Extract the (x, y) coordinate from the center of the cell holding the provided text.  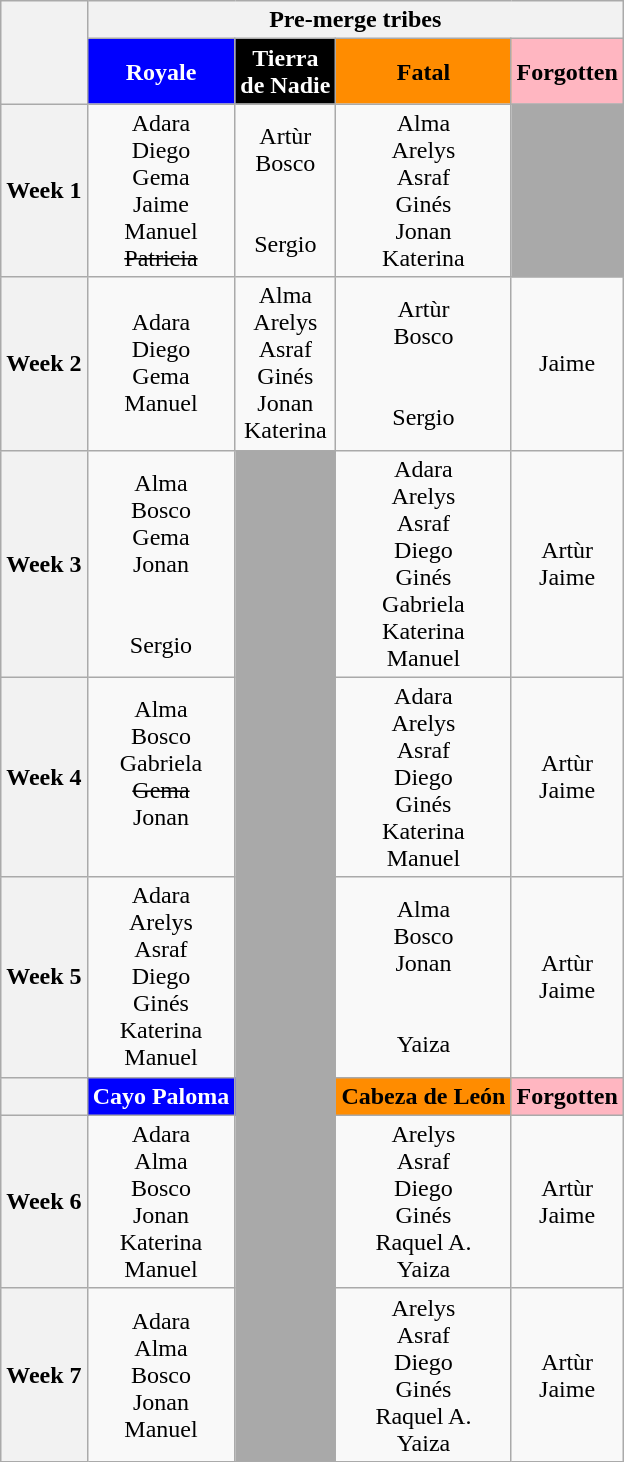
AdaraDiegoGemaJaimeManuel Patricia (161, 190)
Cabeza de León (424, 1096)
Week 4 (44, 777)
AdaraAlmaBoscoJonanKaterinaManuel (161, 1202)
Cayo Paloma (161, 1096)
AdaraDiegoGemaManuel (161, 364)
AdaraAlmaBoscoJonanManuel (161, 1374)
AlmaBoscoJonanYaiza (424, 977)
Week 6 (44, 1202)
Week 3 (44, 564)
AlmaBoscoGabrielaGemaJonan (161, 777)
Royale (161, 72)
Jaime (567, 364)
Week 1 (44, 190)
Fatal (424, 72)
Week 7 (44, 1374)
Week 2 (44, 364)
Week 5 (44, 977)
Tierrade Nadie (286, 72)
AdaraArelysAsrafDiegoGinésGabrielaKaterinaManuel (424, 564)
Pre-merge tribes (355, 20)
AlmaBoscoGemaJonanSergio (161, 564)
